For the text-containing cell, return its midpoint in (x, y) coordinate format. 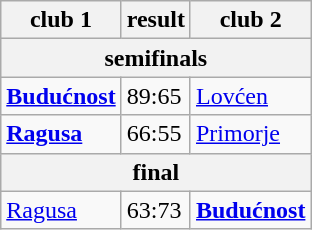
club 2 (250, 20)
result (156, 20)
89:65 (156, 96)
66:55 (156, 134)
63:73 (156, 210)
Lovćen (250, 96)
final (156, 172)
semifinals (156, 58)
club 1 (61, 20)
Primorje (250, 134)
